Capture the cell that displays the provided text and extract its (X, Y) central coordinate. 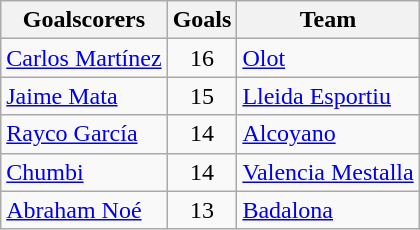
13 (202, 210)
16 (202, 58)
Lleida Esportiu (328, 96)
Chumbi (84, 172)
Badalona (328, 210)
Goalscorers (84, 20)
Jaime Mata (84, 96)
Carlos Martínez (84, 58)
Valencia Mestalla (328, 172)
Olot (328, 58)
Alcoyano (328, 134)
Goals (202, 20)
15 (202, 96)
Abraham Noé (84, 210)
Team (328, 20)
Rayco García (84, 134)
